Detect which cell encompasses the target text, then output its (x, y) center coordinate. 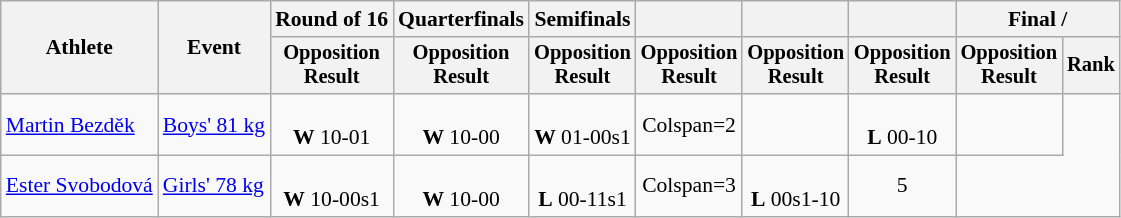
Colspan=2 (690, 124)
L 00s1-10 (796, 186)
Colspan=3 (690, 186)
Ester Svobodová (80, 186)
Rank (1091, 66)
Quarterfinals (461, 19)
Boys' 81 kg (214, 124)
Athlete (80, 48)
Round of 16 (332, 19)
Martin Bezděk (80, 124)
Event (214, 48)
Girls' 78 kg (214, 186)
L 00-11s1 (582, 186)
Final / (1038, 19)
L 00-10 (902, 124)
Semifinals (582, 19)
W 01-00s1 (582, 124)
W 10-00s1 (332, 186)
W 10-01 (332, 124)
5 (902, 186)
